Extract the (X, Y) coordinate from the center of the cell holding the provided text.  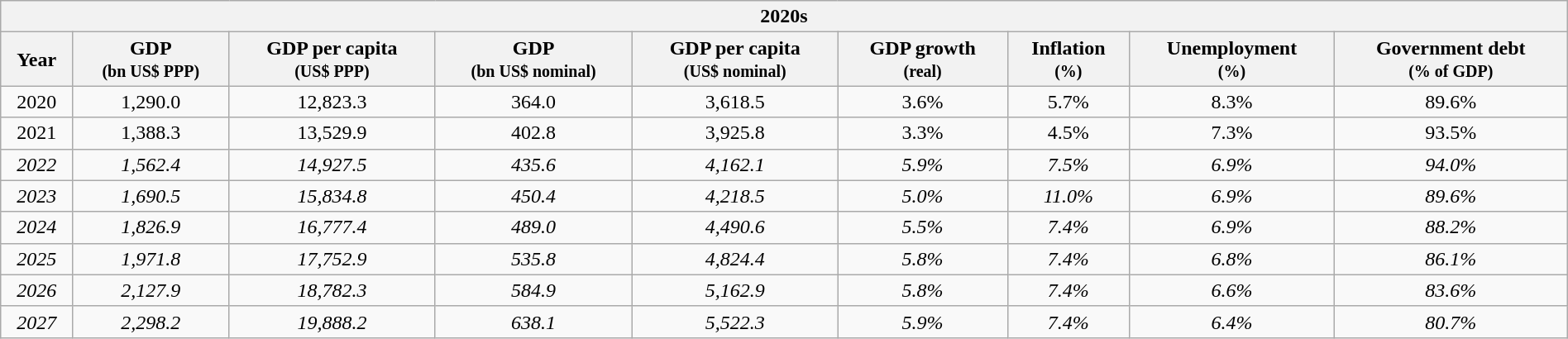
3,618.5 (734, 102)
584.9 (533, 290)
2024 (36, 227)
2,298.2 (151, 322)
2025 (36, 259)
2021 (36, 133)
86.1% (1451, 259)
4.5% (1068, 133)
8.3% (1232, 102)
638.1 (533, 322)
83.6% (1451, 290)
1,690.5 (151, 196)
GDP per capita(US$ PPP) (332, 60)
3.6% (923, 102)
2027 (36, 322)
4,824.4 (734, 259)
6.6% (1232, 290)
Year (36, 60)
GDP growth(real) (923, 60)
15,834.8 (332, 196)
1,971.8 (151, 259)
1,826.9 (151, 227)
7.5% (1068, 165)
Inflation(%) (1068, 60)
435.6 (533, 165)
402.8 (533, 133)
5.7% (1068, 102)
7.3% (1232, 133)
16,777.4 (332, 227)
13,529.9 (332, 133)
6.8% (1232, 259)
2020 (36, 102)
80.7% (1451, 322)
94.0% (1451, 165)
2020s (784, 17)
2022 (36, 165)
18,782.3 (332, 290)
Unemployment(%) (1232, 60)
3.3% (923, 133)
5,162.9 (734, 290)
489.0 (533, 227)
535.8 (533, 259)
GDP per capita(US$ nominal) (734, 60)
14,927.5 (332, 165)
93.5% (1451, 133)
4,218.5 (734, 196)
5,522.3 (734, 322)
11.0% (1068, 196)
GDP(bn US$ PPP) (151, 60)
6.4% (1232, 322)
4,490.6 (734, 227)
19,888.2 (332, 322)
2023 (36, 196)
12,823.3 (332, 102)
364.0 (533, 102)
450.4 (533, 196)
4,162.1 (734, 165)
17,752.9 (332, 259)
2026 (36, 290)
3,925.8 (734, 133)
2,127.9 (151, 290)
1,290.0 (151, 102)
5.0% (923, 196)
Government debt(% of GDP) (1451, 60)
1,562.4 (151, 165)
GDP(bn US$ nominal) (533, 60)
88.2% (1451, 227)
1,388.3 (151, 133)
5.5% (923, 227)
